Return the (X, Y) coordinate for the center point of the cell that contains the specified text.  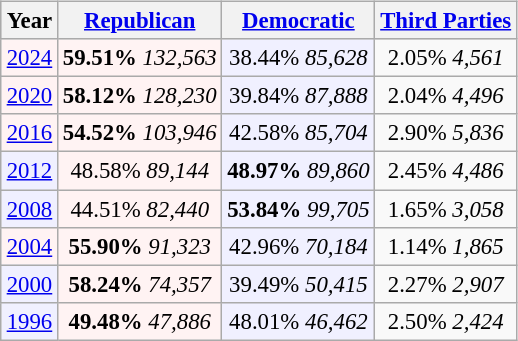
44.51% 82,440 (140, 209)
2.04% 4,496 (446, 96)
58.12% 128,230 (140, 96)
2.50% 2,424 (446, 321)
2012 (29, 171)
Republican (140, 21)
48.97% 89,860 (298, 171)
Third Parties (446, 21)
54.52% 103,946 (140, 133)
1996 (29, 321)
2004 (29, 246)
38.44% 85,628 (298, 58)
48.58% 89,144 (140, 171)
2024 (29, 58)
42.58% 85,704 (298, 133)
Year (29, 21)
59.51% 132,563 (140, 58)
2.27% 2,907 (446, 284)
1.65% 3,058 (446, 209)
49.48% 47,886 (140, 321)
39.84% 87,888 (298, 96)
Democratic (298, 21)
53.84% 99,705 (298, 209)
42.96% 70,184 (298, 246)
39.49% 50,415 (298, 284)
2008 (29, 209)
58.24% 74,357 (140, 284)
1.14% 1,865 (446, 246)
2020 (29, 96)
2.05% 4,561 (446, 58)
2.45% 4,486 (446, 171)
2016 (29, 133)
2.90% 5,836 (446, 133)
2000 (29, 284)
55.90% 91,323 (140, 246)
48.01% 46,462 (298, 321)
